Pinpoint the cell where the given text exists, returning its (x, y) midpoint coordinate. 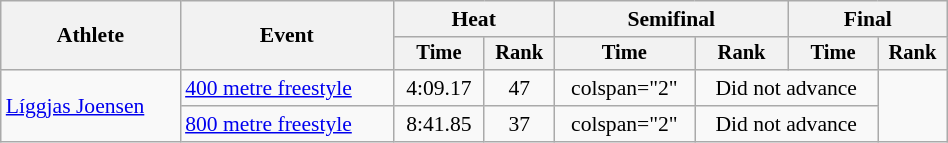
Event (286, 36)
800 metre freestyle (286, 124)
Athlete (90, 36)
47 (518, 88)
8:41.85 (438, 124)
4:09.17 (438, 88)
400 metre freestyle (286, 88)
Final (868, 19)
Heat (474, 19)
Semifinal (671, 19)
37 (518, 124)
Líggjas Joensen (90, 106)
